Locate the cell with the specified text and output its [x, y] center coordinate. 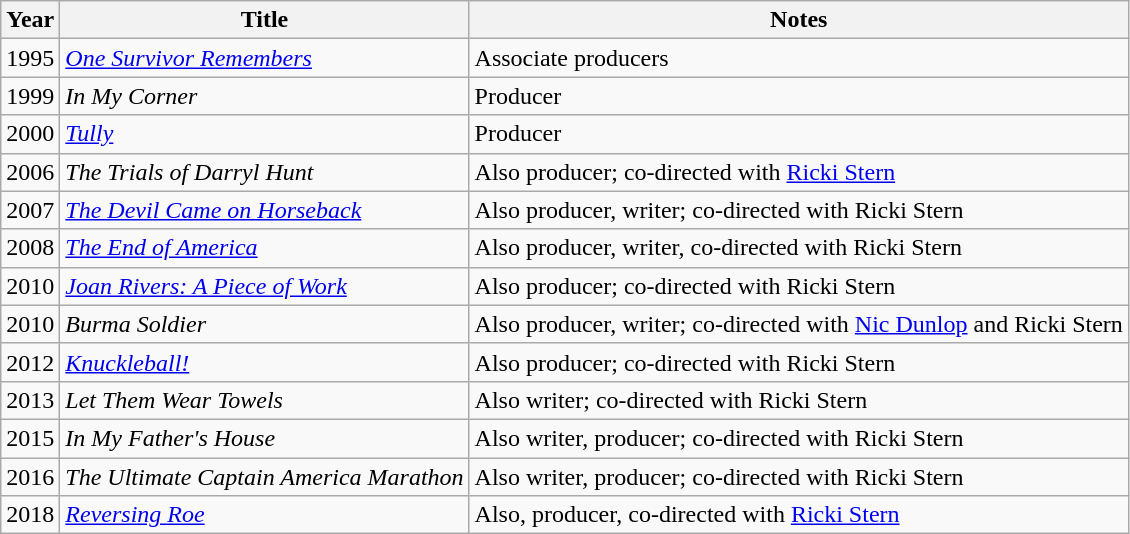
Tully [264, 134]
2018 [30, 515]
The Trials of Darryl Hunt [264, 172]
2007 [30, 210]
Year [30, 20]
Also producer, writer; co-directed with Nic Dunlop and Ricki Stern [798, 324]
2000 [30, 134]
The End of America [264, 248]
Associate producers [798, 58]
1995 [30, 58]
2013 [30, 400]
Let Them Wear Towels [264, 400]
2006 [30, 172]
Notes [798, 20]
One Survivor Remembers [264, 58]
In My Corner [264, 96]
The Ultimate Captain America Marathon [264, 477]
Joan Rivers: A Piece of Work [264, 286]
Also producer, writer; co-directed with Ricki Stern [798, 210]
2016 [30, 477]
The Devil Came on Horseback [264, 210]
Reversing Roe [264, 515]
2008 [30, 248]
2015 [30, 438]
Also writer; co-directed with Ricki Stern [798, 400]
1999 [30, 96]
Also, producer, co-directed with Ricki Stern [798, 515]
Also producer, writer, co-directed with Ricki Stern [798, 248]
Title [264, 20]
Knuckleball! [264, 362]
In My Father's House [264, 438]
2012 [30, 362]
Burma Soldier [264, 324]
